Locate the cell with the specified text and output its (x, y) center coordinate. 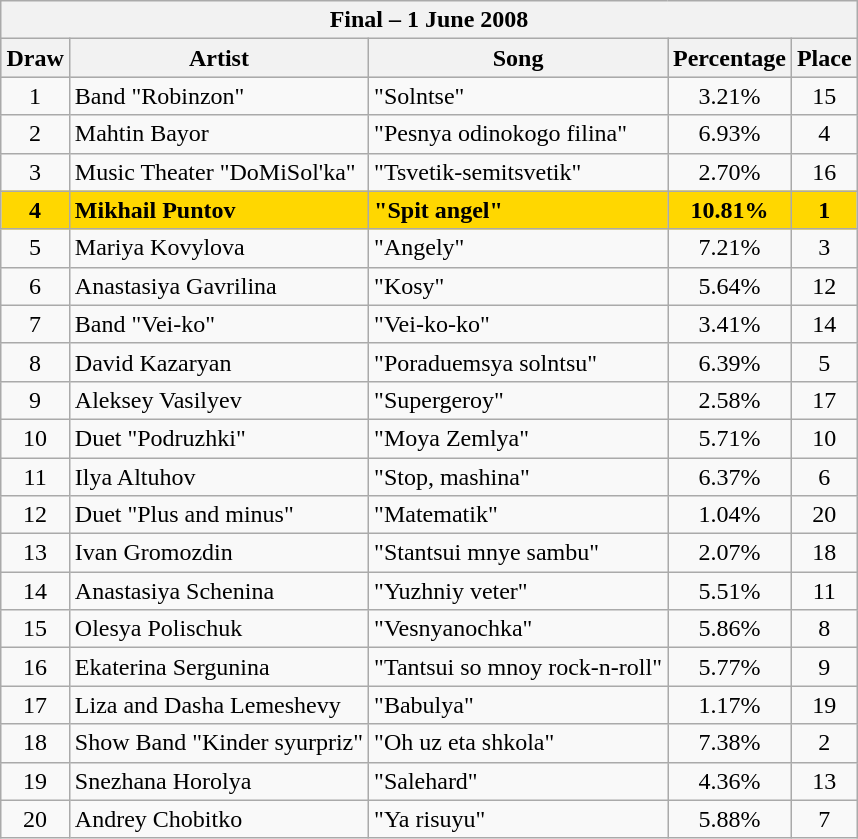
2.07% (730, 553)
"Angely" (518, 248)
Ilya Altuhov (218, 477)
4.36% (730, 781)
David Kazaryan (218, 362)
"Salehard" (518, 781)
"Vei-ko-ko" (518, 324)
2.70% (730, 172)
6.37% (730, 477)
Duet "Podruzhki" (218, 438)
"Tsvetik-semitsvetik" (518, 172)
"Babulya" (518, 705)
Andrey Chobitko (218, 819)
Olesya Polischuk (218, 629)
Music Theater "DoMiSol'ka" (218, 172)
Percentage (730, 58)
6.39% (730, 362)
"Supergeroy" (518, 400)
Place (824, 58)
Mahtin Bayor (218, 134)
5.77% (730, 667)
Artist (218, 58)
5.71% (730, 438)
"Spit angel" (518, 210)
Mariya Kovylova (218, 248)
5.86% (730, 629)
Band "Robinzon" (218, 96)
Ivan Gromozdin (218, 553)
Final – 1 June 2008 (429, 20)
"Kosy" (518, 286)
"Moya Zemlya" (518, 438)
Band "Vei-ko" (218, 324)
"Stantsui mnye sambu" (518, 553)
10.81% (730, 210)
"Poraduemsya solntsu" (518, 362)
6.93% (730, 134)
Song (518, 58)
Snezhana Horolya (218, 781)
Anastasiya Schenina (218, 591)
"Yuzhniy veter" (518, 591)
Ekaterina Sergunina (218, 667)
3.21% (730, 96)
Anastasiya Gavrilina (218, 286)
"Pesnya odinokogo filina" (518, 134)
Liza and Dasha Lemeshevy (218, 705)
"Ya risuyu" (518, 819)
5.51% (730, 591)
Draw (35, 58)
Mikhail Puntov (218, 210)
"Solntse" (518, 96)
"Vesnyanochka" (518, 629)
"Tantsui so mnoy rock-n-roll" (518, 667)
5.88% (730, 819)
1.04% (730, 515)
2.58% (730, 400)
Duet "Plus and minus" (218, 515)
5.64% (730, 286)
Aleksey Vasilyev (218, 400)
Show Band "Kinder syurpriz" (218, 743)
7.38% (730, 743)
1.17% (730, 705)
"Oh uz eta shkola" (518, 743)
3.41% (730, 324)
"Matematik" (518, 515)
7.21% (730, 248)
"Stop, mashina" (518, 477)
